Return [X, Y] of the center of cell containing provided text 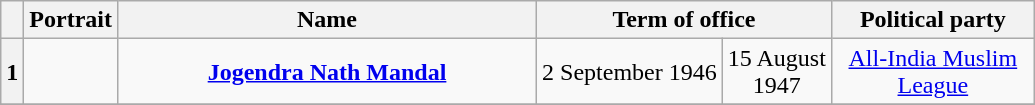
2 September 1946 [630, 72]
1 [12, 72]
Jogendra Nath Mandal [326, 72]
Political party [932, 20]
Portrait [71, 20]
Name [326, 20]
Term of office [684, 20]
All-India Muslim League [932, 72]
15 August1947 [776, 72]
